Detect which cell encompasses the target text, then output its [x, y] center coordinate. 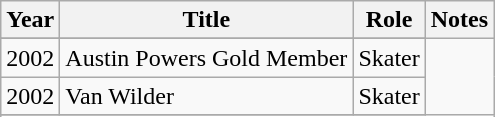
Title [206, 20]
Van Wilder [206, 96]
Notes [459, 20]
Year [30, 20]
Austin Powers Gold Member [206, 58]
Role [389, 20]
